Search for the cell housing the specified text and yield its [x, y] center coordinate. 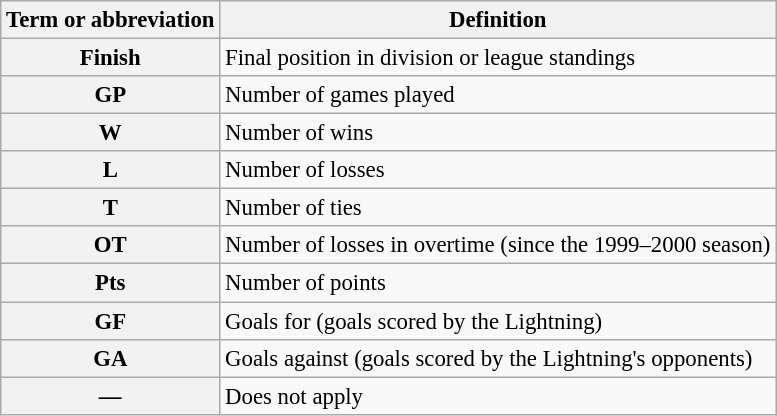
Definition [498, 20]
L [110, 170]
Term or abbreviation [110, 20]
GA [110, 358]
GF [110, 321]
Finish [110, 58]
— [110, 396]
T [110, 208]
Goals against (goals scored by the Lightning's opponents) [498, 358]
Number of points [498, 283]
Number of losses [498, 170]
Number of wins [498, 133]
Number of losses in overtime (since the 1999–2000 season) [498, 245]
Goals for (goals scored by the Lightning) [498, 321]
Pts [110, 283]
Number of ties [498, 208]
OT [110, 245]
GP [110, 95]
W [110, 133]
Does not apply [498, 396]
Final position in division or league standings [498, 58]
Number of games played [498, 95]
